Extract the (X, Y) coordinate from the center of the cell holding the provided text.  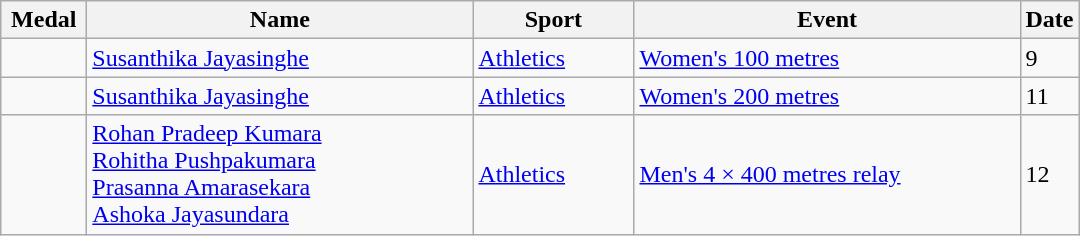
Men's 4 × 400 metres relay (827, 174)
Women's 200 metres (827, 96)
11 (1050, 96)
Date (1050, 20)
Medal (44, 20)
Sport (554, 20)
Name (280, 20)
Event (827, 20)
Rohan Pradeep KumaraRohitha PushpakumaraPrasanna AmarasekaraAshoka Jayasundara (280, 174)
9 (1050, 58)
Women's 100 metres (827, 58)
12 (1050, 174)
